Identify which cell holds the provided text, then report its (X, Y) central coordinate. 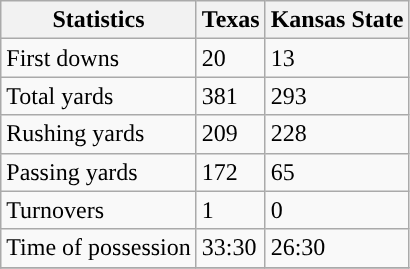
65 (337, 172)
Kansas State (337, 20)
0 (337, 210)
13 (337, 58)
1 (230, 210)
Turnovers (99, 210)
Texas (230, 20)
Total yards (99, 96)
20 (230, 58)
172 (230, 172)
26:30 (337, 248)
Time of possession (99, 248)
Passing yards (99, 172)
Rushing yards (99, 134)
Statistics (99, 20)
293 (337, 96)
209 (230, 134)
33:30 (230, 248)
381 (230, 96)
228 (337, 134)
First downs (99, 58)
